Pinpoint the cell where the given text exists, returning its [X, Y] midpoint coordinate. 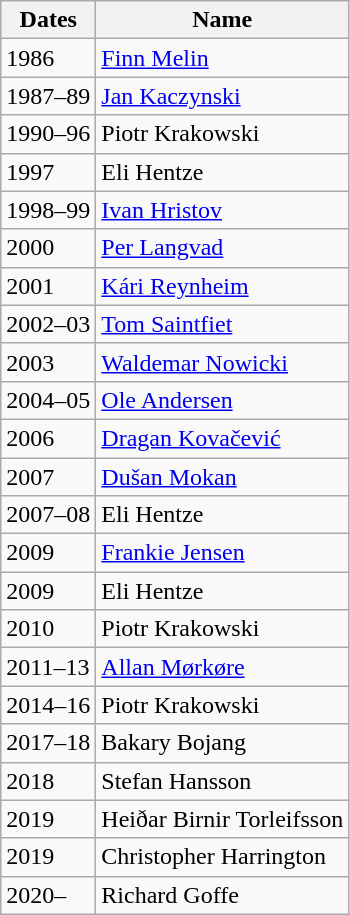
2018 [48, 781]
Richard Goffe [222, 895]
Kári Reynheim [222, 286]
2020– [48, 895]
Dušan Mokan [222, 477]
Frankie Jensen [222, 553]
2014–16 [48, 705]
1998–99 [48, 210]
Stefan Hansson [222, 781]
Per Langvad [222, 248]
2006 [48, 438]
Allan Mørkøre [222, 667]
Ivan Hristov [222, 210]
Waldemar Nowicki [222, 362]
2001 [48, 286]
Finn Melin [222, 58]
1990–96 [48, 134]
1997 [48, 172]
2011–13 [48, 667]
2017–18 [48, 743]
Bakary Bojang [222, 743]
Jan Kaczynski [222, 96]
1987–89 [48, 96]
2004–05 [48, 400]
2002–03 [48, 324]
Dates [48, 20]
2000 [48, 248]
2007–08 [48, 515]
Name [222, 20]
Christopher Harrington [222, 857]
2007 [48, 477]
Heiðar Birnir Torleifsson [222, 819]
Dragan Kovačević [222, 438]
Ole Andersen [222, 400]
1986 [48, 58]
2003 [48, 362]
2010 [48, 629]
Tom Saintfiet [222, 324]
